Pinpoint the cell where the given text exists, returning its (x, y) midpoint coordinate. 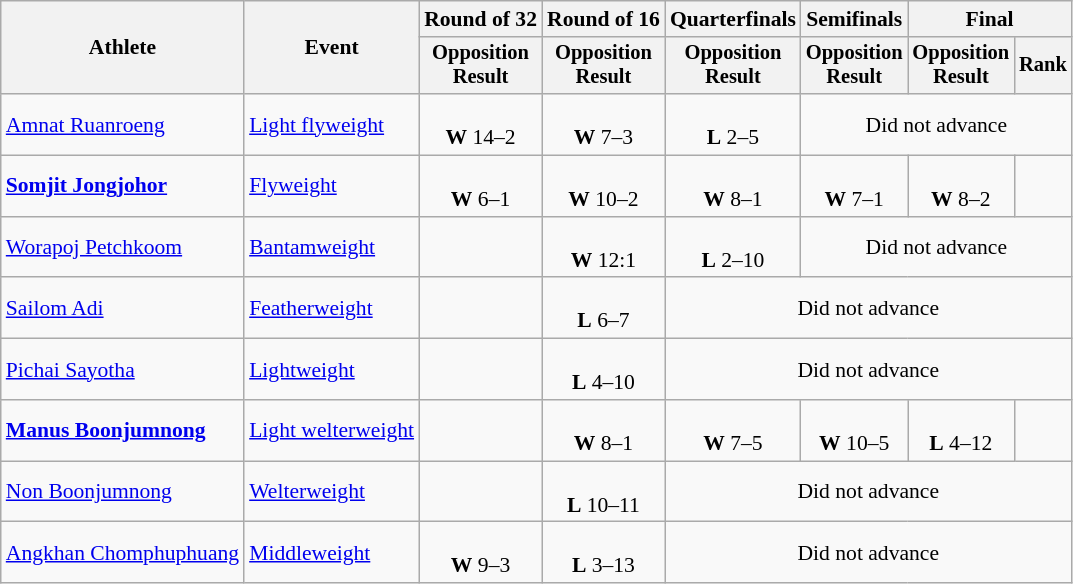
L 2–10 (733, 248)
W 7–5 (733, 430)
Featherweight (332, 308)
Athlete (122, 48)
L 4–10 (604, 370)
L 3–13 (604, 552)
Manus Boonjumnong (122, 430)
Event (332, 48)
W 10–2 (604, 186)
W 12:1 (604, 248)
Lightweight (332, 370)
Non Boonjumnong (122, 492)
Angkhan Chomphuphuang (122, 552)
Sailom Adi (122, 308)
L 4–12 (962, 430)
W 9–3 (480, 552)
L 6–7 (604, 308)
Semifinals (854, 19)
Final (990, 19)
Somjit Jongjohor (122, 186)
Light flyweight (332, 124)
Light welterweight (332, 430)
Welterweight (332, 492)
Quarterfinals (733, 19)
Flyweight (332, 186)
Rank (1043, 66)
Middleweight (332, 552)
L 2–5 (733, 124)
W 14–2 (480, 124)
Bantamweight (332, 248)
Round of 16 (604, 19)
W 10–5 (854, 430)
Pichai Sayotha (122, 370)
W 8–2 (962, 186)
Amnat Ruanroeng (122, 124)
Round of 32 (480, 19)
W 6–1 (480, 186)
W 7–3 (604, 124)
W 7–1 (854, 186)
Worapoj Petchkoom (122, 248)
L 10–11 (604, 492)
